Identify which cell holds the provided text, then report its [X, Y] central coordinate. 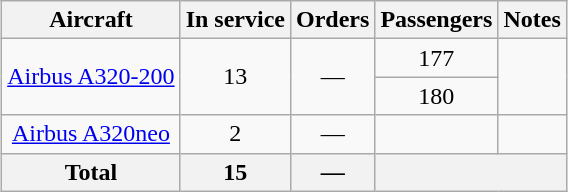
Passengers [436, 20]
Airbus A320neo [91, 134]
177 [436, 58]
Total [91, 172]
Aircraft [91, 20]
180 [436, 96]
Notes [532, 20]
2 [235, 134]
Orders [332, 20]
15 [235, 172]
In service [235, 20]
13 [235, 77]
Airbus A320-200 [91, 77]
